Find where the given text appears and provide that cell's center as (X, Y) coordinate. 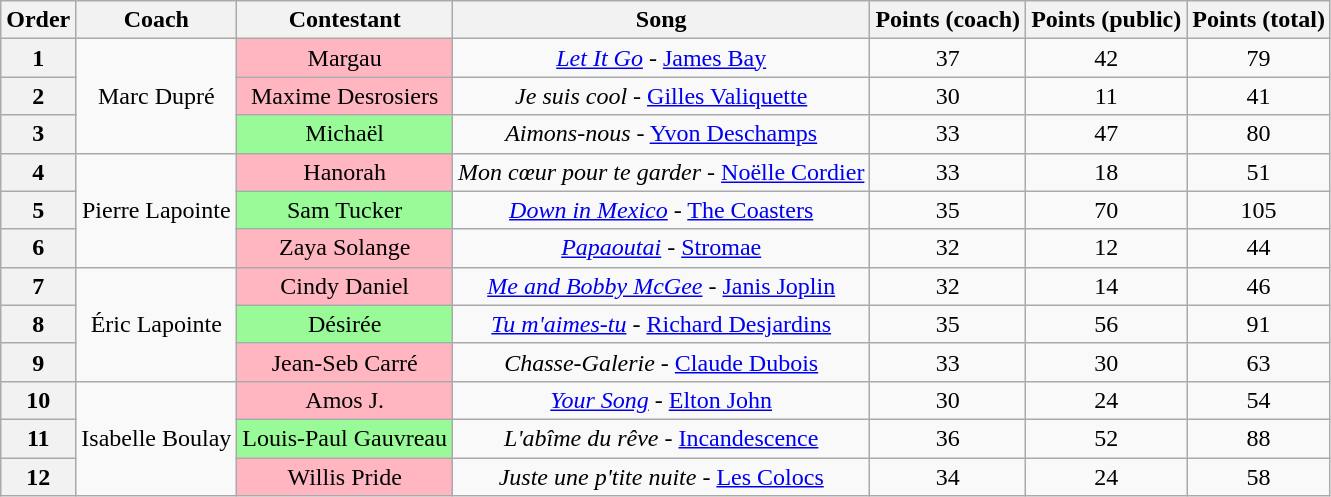
Chasse-Galerie - Claude Dubois (660, 362)
Down in Mexico - The Coasters (660, 210)
Points (public) (1106, 20)
46 (1259, 286)
Michaël (345, 134)
41 (1259, 96)
14 (1106, 286)
80 (1259, 134)
Éric Lapointe (156, 324)
Marc Dupré (156, 96)
52 (1106, 438)
Jean-Seb Carré (345, 362)
Je suis cool - Gilles Valiquette (660, 96)
10 (38, 400)
6 (38, 248)
56 (1106, 324)
Margau (345, 58)
Let It Go - James Bay (660, 58)
91 (1259, 324)
58 (1259, 477)
36 (948, 438)
88 (1259, 438)
Points (coach) (948, 20)
9 (38, 362)
7 (38, 286)
Amos J. (345, 400)
47 (1106, 134)
Aimons-nous - Yvon Deschamps (660, 134)
Louis-Paul Gauvreau (345, 438)
54 (1259, 400)
44 (1259, 248)
Juste une p'tite nuite - Les Colocs (660, 477)
37 (948, 58)
Points (total) (1259, 20)
Zaya Solange (345, 248)
Pierre Lapointe (156, 210)
70 (1106, 210)
Cindy Daniel (345, 286)
Order (38, 20)
51 (1259, 172)
Contestant (345, 20)
L'abîme du rêve - Incandescence (660, 438)
Hanorah (345, 172)
Tu m'aimes-tu - Richard Desjardins (660, 324)
34 (948, 477)
105 (1259, 210)
79 (1259, 58)
42 (1106, 58)
8 (38, 324)
Sam Tucker (345, 210)
Willis Pride (345, 477)
Coach (156, 20)
Me and Bobby McGee - Janis Joplin (660, 286)
Mon cœur pour te garder - Noëlle Cordier (660, 172)
1 (38, 58)
4 (38, 172)
Song (660, 20)
2 (38, 96)
63 (1259, 362)
Désirée (345, 324)
18 (1106, 172)
Papaoutai - Stromae (660, 248)
Maxime Desrosiers (345, 96)
3 (38, 134)
5 (38, 210)
Isabelle Boulay (156, 438)
Your Song - Elton John (660, 400)
